Detect which cell encompasses the target text, then output its [x, y] center coordinate. 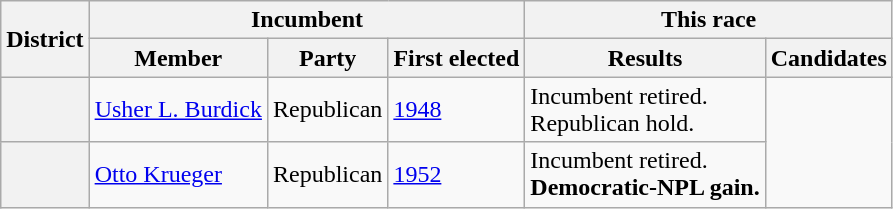
Usher L. Burdick [178, 110]
Incumbent retired.Democratic-NPL gain. [645, 174]
This race [708, 20]
Incumbent [307, 20]
Party [327, 58]
Incumbent retired.Republican hold. [645, 110]
1948 [456, 110]
Member [178, 58]
1952 [456, 174]
Candidates [828, 58]
Results [645, 58]
District [45, 39]
Otto Krueger [178, 174]
First elected [456, 58]
